Scan for the cell matching the given text and deliver its (X, Y) coordinate at center. 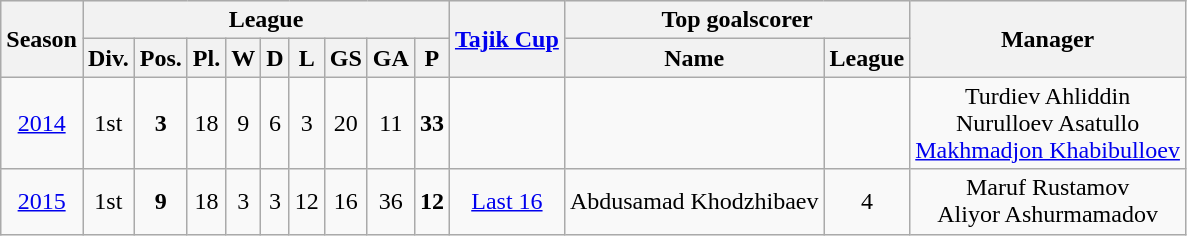
D (275, 58)
Pos. (160, 58)
Pl. (206, 58)
Tajik Cup (506, 39)
GS (346, 58)
2014 (42, 123)
Name (694, 58)
Manager (1048, 39)
GA (390, 58)
2015 (42, 202)
16 (346, 202)
Season (42, 39)
33 (432, 123)
Top goalscorer (736, 20)
Div. (108, 58)
6 (275, 123)
Abdusamad Khodzhibaev (694, 202)
20 (346, 123)
Maruf Rustamov Aliyor Ashurmamadov (1048, 202)
Last 16 (506, 202)
L (306, 58)
Turdiev Ahliddin Nurulloev Asatullo Makhmadjon Khabibulloev (1048, 123)
11 (390, 123)
36 (390, 202)
P (432, 58)
W (244, 58)
4 (867, 202)
